Output the (x, y) coordinate of the center of the cell containing the given text.  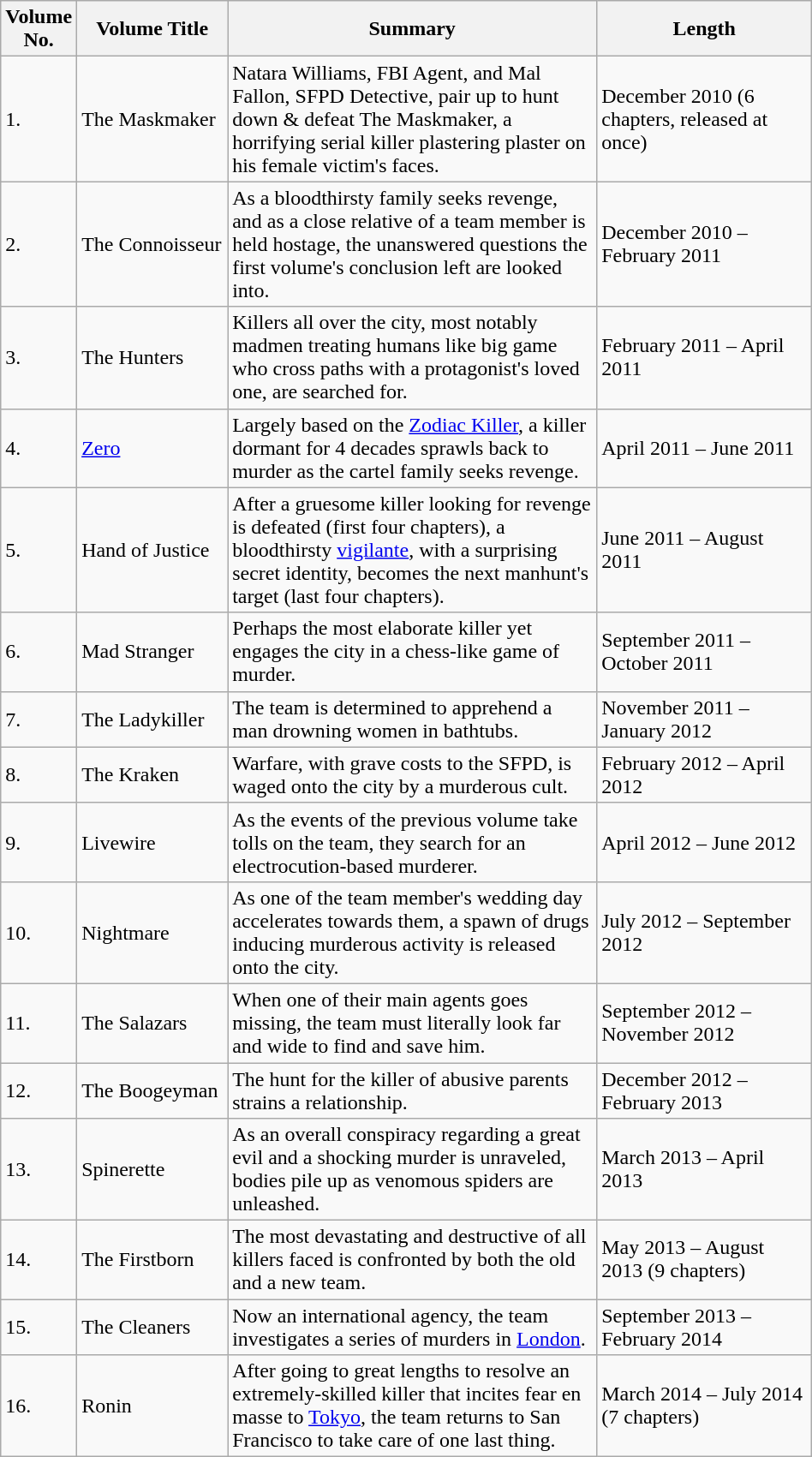
3. (39, 358)
The Firstborn (152, 1260)
6. (39, 652)
Hand of Justice (152, 550)
14. (39, 1260)
The Maskmaker (152, 119)
1. (39, 119)
February 2012 – April 2012 (704, 774)
Nightmare (152, 932)
Volume No. (39, 29)
4. (39, 448)
The Hunters (152, 358)
Warfare, with grave costs to the SFPD, is waged onto the city by a murderous cult. (413, 774)
5. (39, 550)
Largely based on the Zodiac Killer, a killer dormant for 4 decades sprawls back to murder as the cartel family seeks revenge. (413, 448)
As one of the team member's wedding day accelerates towards them, a spawn of drugs inducing murderous activity is released onto the city. (413, 932)
Ronin (152, 1406)
9. (39, 842)
June 2011 – August 2011 (704, 550)
10. (39, 932)
Killers all over the city, most notably madmen treating humans like big game who cross paths with a protagonist's loved one, are searched for. (413, 358)
12. (39, 1090)
The Connoisseur (152, 244)
Mad Stranger (152, 652)
Perhaps the most elaborate killer yet engages the city in a chess-like game of murder. (413, 652)
The Cleaners (152, 1328)
2. (39, 244)
March 2013 – April 2013 (704, 1170)
May 2013 – August 2013 (9 chapters) (704, 1260)
December 2010 (6 chapters, released at once) (704, 119)
Now an international agency, the team investigates a series of murders in London. (413, 1328)
December 2010 – February 2011 (704, 244)
November 2011 – January 2012 (704, 720)
When one of their main agents goes missing, the team must literally look far and wide to find and save him. (413, 1023)
September 2013 – February 2014 (704, 1328)
The team is determined to apprehend a man drowning women in bathtubs. (413, 720)
The Boogeyman (152, 1090)
8. (39, 774)
As the events of the previous volume take tolls on the team, they search for an electrocution-based murderer. (413, 842)
July 2012 – September 2012 (704, 932)
April 2011 – June 2011 (704, 448)
March 2014 – July 2014 (7 chapters) (704, 1406)
16. (39, 1406)
Zero (152, 448)
Livewire (152, 842)
December 2012 – February 2013 (704, 1090)
13. (39, 1170)
The Salazars (152, 1023)
The Ladykiller (152, 720)
Summary (413, 29)
September 2012 – November 2012 (704, 1023)
As an overall conspiracy regarding a great evil and a shocking murder is unraveled, bodies pile up as venomous spiders are unleashed. (413, 1170)
The hunt for the killer of abusive parents strains a relationship. (413, 1090)
The Kraken (152, 774)
Length (704, 29)
Spinerette (152, 1170)
15. (39, 1328)
7. (39, 720)
Volume Title (152, 29)
February 2011 – April 2011 (704, 358)
April 2012 – June 2012 (704, 842)
11. (39, 1023)
September 2011 – October 2011 (704, 652)
The most devastating and destructive of all killers faced is confronted by both the old and a new team. (413, 1260)
